Return [X, Y] of the center of cell containing provided text 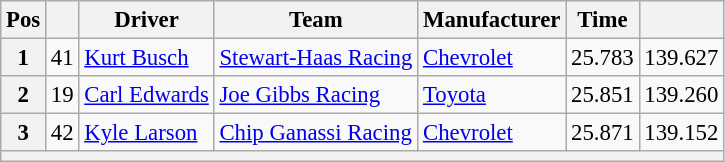
Toyota [492, 95]
1 [24, 58]
139.152 [682, 133]
Kurt Busch [146, 58]
139.627 [682, 58]
25.851 [602, 95]
Pos [24, 20]
Carl Edwards [146, 95]
Kyle Larson [146, 133]
25.783 [602, 58]
139.260 [682, 95]
Chip Ganassi Racing [316, 133]
Manufacturer [492, 20]
2 [24, 95]
42 [62, 133]
Team [316, 20]
Time [602, 20]
Stewart-Haas Racing [316, 58]
Joe Gibbs Racing [316, 95]
3 [24, 133]
41 [62, 58]
19 [62, 95]
Driver [146, 20]
25.871 [602, 133]
